Detect which cell encompasses the target text, then output its (x, y) center coordinate. 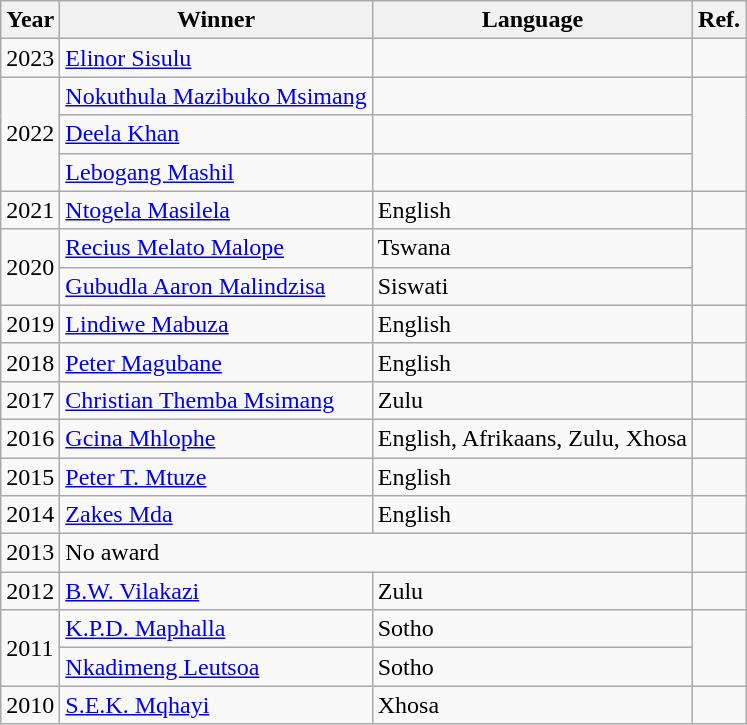
English, Afrikaans, Zulu, Xhosa (532, 438)
Winner (216, 20)
2013 (30, 553)
2015 (30, 477)
Nokuthula Mazibuko Msimang (216, 96)
2016 (30, 438)
Ref. (720, 20)
2011 (30, 648)
Zakes Mda (216, 515)
Ntogela Masilela (216, 210)
Recius Melato Malope (216, 248)
2012 (30, 591)
Elinor Sisulu (216, 58)
Tswana (532, 248)
Christian Themba Msimang (216, 400)
Lebogang Mashil (216, 172)
Lindiwe Mabuza (216, 324)
Peter T. Mtuze (216, 477)
2019 (30, 324)
2010 (30, 705)
2018 (30, 362)
2017 (30, 400)
2022 (30, 134)
2020 (30, 267)
Siswati (532, 286)
Peter Magubane (216, 362)
No award (376, 553)
Year (30, 20)
Xhosa (532, 705)
2023 (30, 58)
K.P.D. Maphalla (216, 629)
Nkadimeng Leutsoa (216, 667)
Language (532, 20)
S.E.K. Mqhayi (216, 705)
2014 (30, 515)
Gubudla Aaron Malindzisa (216, 286)
B.W. Vilakazi (216, 591)
Gcina Mhlophe (216, 438)
Deela Khan (216, 134)
2021 (30, 210)
